Pinpoint the cell where the given text exists, returning its [x, y] midpoint coordinate. 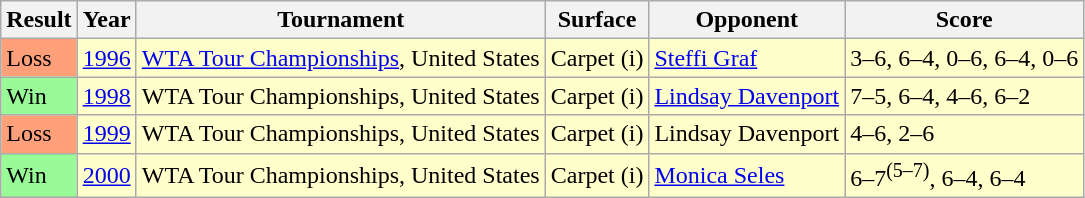
Opponent [747, 20]
6–7(5–7), 6–4, 6–4 [964, 176]
Steffi Graf [747, 58]
Score [964, 20]
3–6, 6–4, 0–6, 6–4, 0–6 [964, 58]
4–6, 2–6 [964, 134]
7–5, 6–4, 4–6, 6–2 [964, 96]
2000 [106, 176]
Result [39, 20]
Surface [597, 20]
Tournament [340, 20]
Year [106, 20]
1999 [106, 134]
1998 [106, 96]
Monica Seles [747, 176]
1996 [106, 58]
